Scan for the cell matching the given text and deliver its (x, y) coordinate at center. 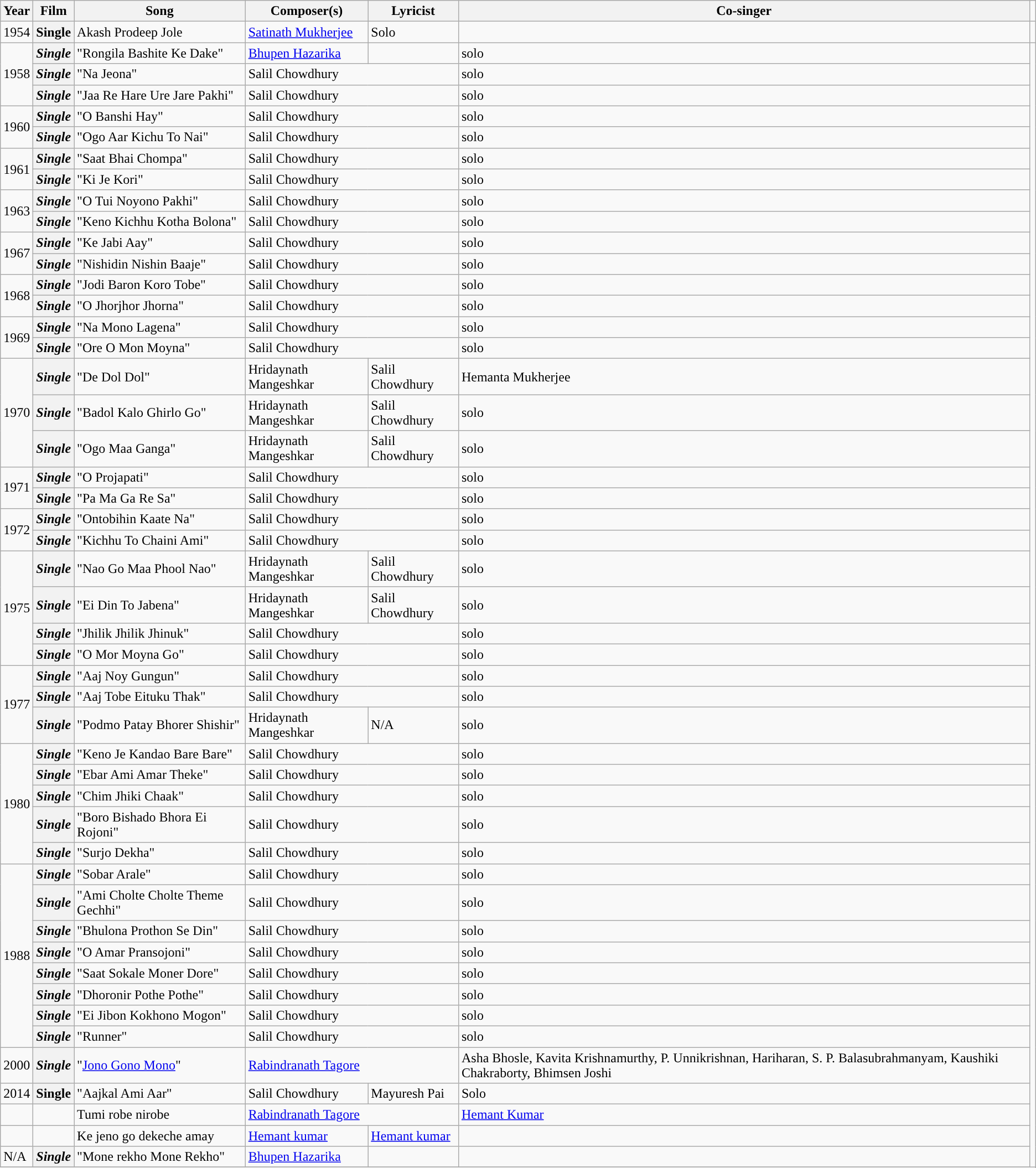
1968 (17, 296)
Hemanta Mukherjee (744, 376)
"Aajkal Ami Aar" (160, 1094)
"Ami Cholte Cholte Theme Gechhi" (160, 902)
"Podmo Patay Bhorer Shishir" (160, 725)
"O Jhorjhor Jhorna" (160, 306)
"Na Mono Lagena" (160, 327)
2000 (17, 1065)
"Ke Jabi Aay" (160, 242)
"Ebar Ami Amar Theke" (160, 775)
"O Banshi Hay" (160, 116)
"Nishidin Nishin Baaje" (160, 264)
"Keno Kichhu Kotha Bolona" (160, 221)
1971 (17, 488)
"Ei Jibon Kokhono Mogon" (160, 1015)
1969 (17, 338)
1970 (17, 413)
"Ontobihin Kaate Na" (160, 519)
"Saat Bhai Chompa" (160, 158)
1975 (17, 608)
Lyricist (413, 11)
"Ogo Aar Kichu To Nai" (160, 137)
"Aaj Noy Gungun" (160, 676)
"Jodi Baron Koro Tobe" (160, 285)
"Ogo Maa Ganga" (160, 448)
Hemant Kumar (744, 1115)
1967 (17, 253)
"O Projapati" (160, 477)
"Runner" (160, 1036)
Co-singer (744, 11)
"Keno Je Kandao Bare Bare" (160, 754)
"Pa Ma Ga Re Sa" (160, 498)
"Surjo Dekha" (160, 853)
"O Tui Noyono Pakhi" (160, 200)
"Jaa Re Hare Ure Jare Pakhi" (160, 95)
1954 (17, 32)
"Boro Bishado Bhora Ei Rojoni" (160, 825)
Film (54, 11)
"Saat Sokale Moner Dore" (160, 973)
1963 (17, 211)
"Jhilik Jhilik Jhinuk" (160, 633)
"Na Jeona" (160, 74)
2014 (17, 1094)
"Bhulona Prothon Se Din" (160, 931)
"Aaj Tobe Eituku Thak" (160, 697)
"Chim Jhiki Chaak" (160, 796)
Satinath Mukherjee (307, 32)
"Sobar Arale" (160, 874)
1958 (17, 74)
"O Amar Pransojoni" (160, 952)
1988 (17, 955)
Tumi robe nirobe (160, 1115)
"Nao Go Maa Phool Nao" (160, 569)
"De Dol Dol" (160, 376)
"Badol Kalo Ghirlo Go" (160, 413)
Year (17, 11)
"O Mor Moyna Go" (160, 654)
"Rongila Bashite Ke Dake" (160, 53)
Asha Bhosle, Kavita Krishnamurthy, P. Unnikrishnan, Hariharan, S. P. Balasubrahmanyam, Kaushiki Chakraborty, Bhimsen Joshi (744, 1065)
"Dhoronir Pothe Pothe" (160, 994)
"Mone rekho Mone Rekho" (160, 1157)
Ke jeno go dekeche amay (160, 1136)
Composer(s) (307, 11)
1960 (17, 127)
Song (160, 11)
Mayuresh Pai (413, 1094)
1977 (17, 704)
1980 (17, 804)
"Ki Je Kori" (160, 179)
"Ore O Mon Moyna" (160, 348)
Akash Prodeep Jole (160, 32)
"Kichhu To Chaini Ami" (160, 540)
1961 (17, 169)
"Jono Gono Mono" (160, 1065)
"Ei Din To Jabena" (160, 604)
1972 (17, 530)
